Pinpoint the cell where the given text exists, returning its [X, Y] midpoint coordinate. 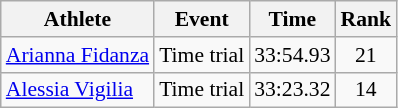
Arianna Fidanza [78, 55]
14 [366, 90]
Time [292, 19]
Rank [366, 19]
21 [366, 55]
Athlete [78, 19]
33:54.93 [292, 55]
33:23.32 [292, 90]
Event [202, 19]
Alessia Vigilia [78, 90]
